Return (X, Y) of the center of cell containing provided text 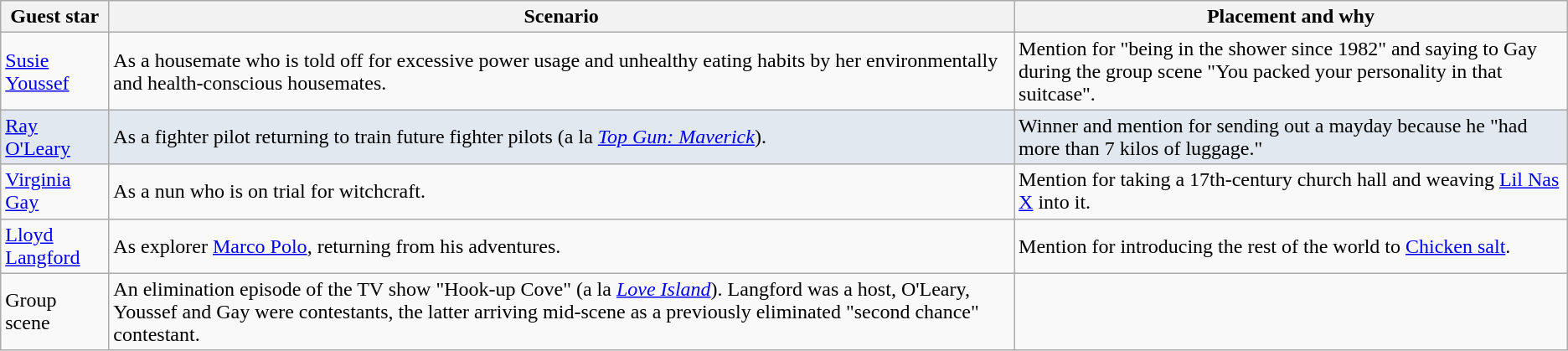
Mention for introducing the rest of the world to Chicken salt. (1292, 246)
As a fighter pilot returning to train future fighter pilots (a la Top Gun: Maverick). (561, 137)
Guest star (55, 17)
Mention for taking a 17th-century church hall and weaving Lil Nas X into it. (1292, 191)
Scenario (561, 17)
Winner and mention for sending out a mayday because he "had more than 7 kilos of luggage." (1292, 137)
Lloyd Langford (55, 246)
Ray O'Leary (55, 137)
Group scene (55, 312)
Mention for "being in the shower since 1982" and saying to Gay during the group scene "You packed your personality in that suitcase". (1292, 71)
Virginia Gay (55, 191)
As explorer Marco Polo, returning from his adventures. (561, 246)
Placement and why (1292, 17)
As a housemate who is told off for excessive power usage and unhealthy eating habits by her environmentally and health-conscious housemates. (561, 71)
Susie Youssef (55, 71)
As a nun who is on trial for witchcraft. (561, 191)
